Output the [X, Y] coordinate of the center of the cell containing the given text.  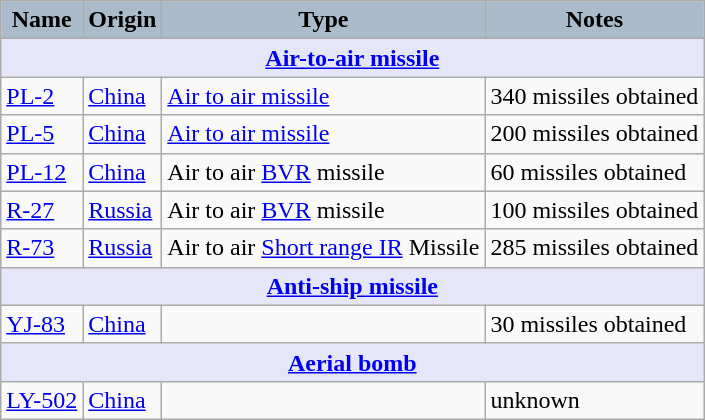
100 missiles obtained [594, 210]
340 missiles obtained [594, 96]
Air-to-air missile [352, 58]
30 missiles obtained [594, 324]
Anti-ship missile [352, 286]
Origin [122, 20]
60 missiles obtained [594, 172]
Type [324, 20]
unknown [594, 400]
PL-2 [42, 96]
Notes [594, 20]
R-73 [42, 248]
LY-502 [42, 400]
PL-5 [42, 134]
285 missiles obtained [594, 248]
R-27 [42, 210]
PL-12 [42, 172]
Aerial bomb [352, 362]
Name [42, 20]
Air to air Short range IR Missile [324, 248]
YJ-83 [42, 324]
200 missiles obtained [594, 134]
